Determine the (X, Y) coordinate at the center of the cell enclosing the given text.  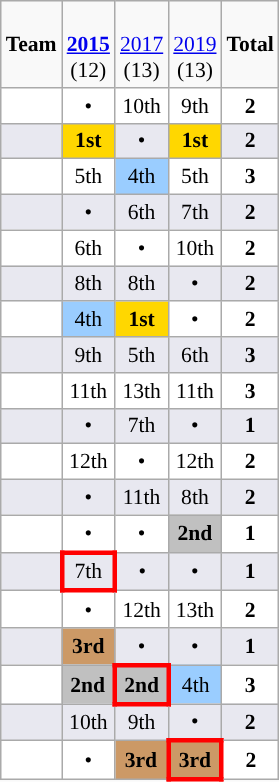
2019(13) (194, 44)
2017(13) (142, 44)
Total (250, 44)
2015(12) (88, 44)
Team (32, 44)
